Provide the [X, Y] coordinate of the cell's center where the given text is located.  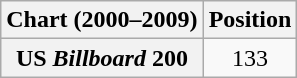
Chart (2000–2009) [102, 20]
133 [250, 58]
US Billboard 200 [102, 58]
Position [250, 20]
